Output the (X, Y) coordinate of the center of the cell containing the given text.  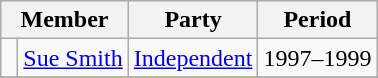
Party (193, 20)
Member (64, 20)
Sue Smith (73, 58)
Period (318, 20)
1997–1999 (318, 58)
Independent (193, 58)
